Determine the (x, y) coordinate at the center of the cell enclosing the given text.  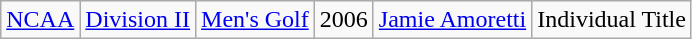
Division II (138, 20)
Individual Title (612, 20)
Men's Golf (256, 20)
2006 (344, 20)
Jamie Amoretti (452, 20)
NCAA (40, 20)
